Scan for the cell matching the given text and deliver its [x, y] coordinate at center. 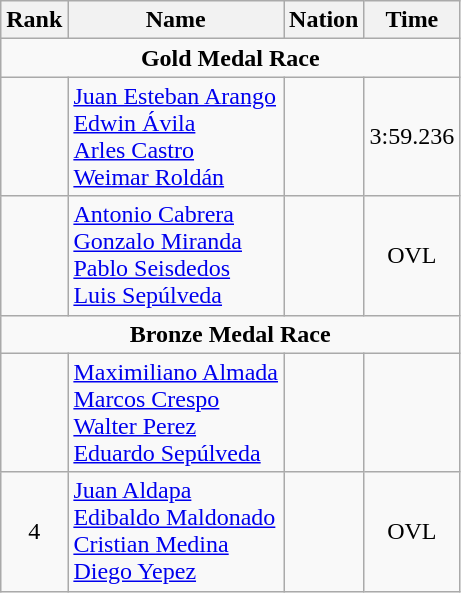
4 [34, 532]
Nation [324, 20]
Name [176, 20]
Bronze Medal Race [230, 334]
Maximiliano AlmadaMarcos CrespoWalter PerezEduardo Sepúlveda [176, 412]
Time [412, 20]
Juan Esteban ArangoEdwin ÁvilaArles CastroWeimar Roldán [176, 136]
Juan AldapaEdibaldo MaldonadoCristian MedinaDiego Yepez [176, 532]
Rank [34, 20]
Antonio CabreraGonzalo MirandaPablo SeisdedosLuis Sepúlveda [176, 256]
3:59.236 [412, 136]
Gold Medal Race [230, 58]
